Return [x, y] of the center of cell containing provided text 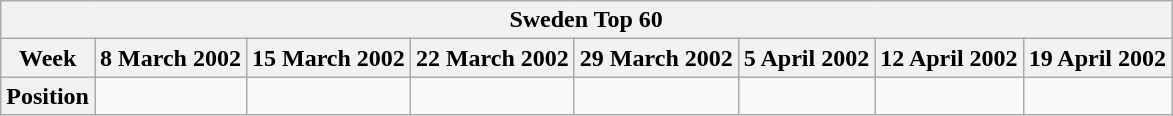
8 March 2002 [170, 58]
22 March 2002 [492, 58]
29 March 2002 [656, 58]
Week [48, 58]
12 April 2002 [949, 58]
19 April 2002 [1097, 58]
15 March 2002 [328, 58]
5 April 2002 [806, 58]
Sweden Top 60 [586, 20]
Position [48, 96]
